Output the [X, Y] coordinate of the center of the cell containing the given text.  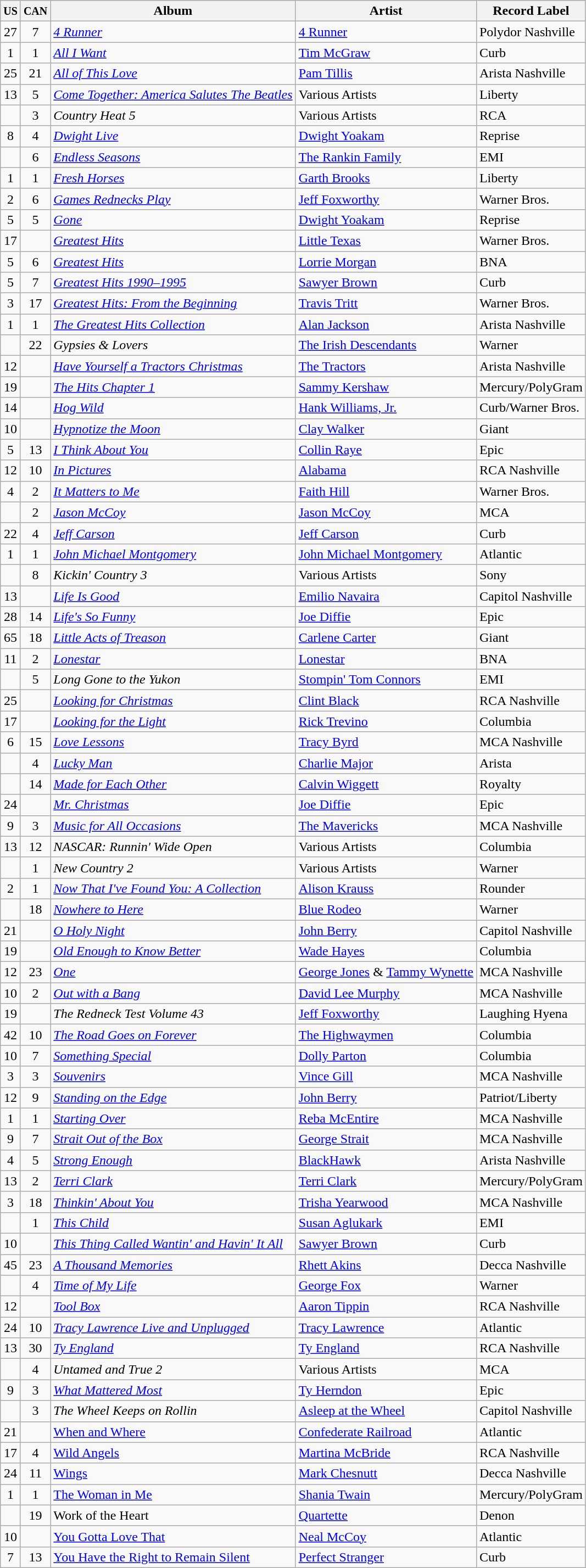
Endless Seasons [173, 157]
Lucky Man [173, 763]
Thinkin' About You [173, 1202]
Pam Tillis [386, 74]
Perfect Stranger [386, 1557]
You Gotta Love That [173, 1536]
Little Acts of Treason [173, 638]
The Tractors [386, 366]
Laughing Hyena [531, 1014]
Collin Raye [386, 450]
Gone [173, 220]
Nowhere to Here [173, 909]
Little Texas [386, 240]
Mark Chesnutt [386, 1474]
What Mattered Most [173, 1390]
O Holy Night [173, 931]
Calvin Wiggett [386, 784]
Love Lessons [173, 742]
Tracy Lawrence [386, 1328]
The Mavericks [386, 826]
65 [11, 638]
Artist [386, 11]
Gypsies & Lovers [173, 345]
New Country 2 [173, 867]
Neal McCoy [386, 1536]
Tracy Lawrence Live and Unplugged [173, 1328]
All I Want [173, 53]
Shania Twain [386, 1494]
15 [35, 742]
Fresh Horses [173, 178]
Mr. Christmas [173, 805]
Work of the Heart [173, 1515]
The Irish Descendants [386, 345]
A Thousand Memories [173, 1264]
The Highwaymen [386, 1035]
Curb/Warner Bros. [531, 408]
Tim McGraw [386, 53]
The Greatest Hits Collection [173, 324]
The Woman in Me [173, 1494]
Something Special [173, 1056]
Garth Brooks [386, 178]
Martina McBride [386, 1453]
George Jones & Tammy Wynette [386, 972]
In Pictures [173, 471]
Stompin' Tom Connors [386, 680]
Patriot/Liberty [531, 1097]
Wings [173, 1474]
RCA [531, 115]
Out with a Bang [173, 993]
Long Gone to the Yukon [173, 680]
28 [11, 617]
Travis Tritt [386, 304]
The Wheel Keeps on Rollin [173, 1411]
It Matters to Me [173, 491]
Blue Rodeo [386, 909]
Now That I've Found You: A Collection [173, 888]
Aaron Tippin [386, 1307]
Charlie Major [386, 763]
Strong Enough [173, 1160]
George Fox [386, 1286]
The Rankin Family [386, 157]
The Redneck Test Volume 43 [173, 1014]
Royalty [531, 784]
Clay Walker [386, 429]
NASCAR: Runnin' Wide Open [173, 847]
Lorrie Morgan [386, 262]
Hog Wild [173, 408]
Reba McEntire [386, 1118]
Greatest Hits: From the Beginning [173, 304]
Made for Each Other [173, 784]
All of This Love [173, 74]
45 [11, 1264]
Confederate Railroad [386, 1432]
This Child [173, 1223]
Trisha Yearwood [386, 1202]
Clint Black [386, 701]
Record Label [531, 11]
Untamed and True 2 [173, 1369]
Faith Hill [386, 491]
27 [11, 32]
30 [35, 1348]
Music for All Occasions [173, 826]
Polydor Nashville [531, 32]
You Have the Right to Remain Silent [173, 1557]
Arista [531, 763]
Emilio Navaira [386, 596]
Hypnotize the Moon [173, 429]
Susan Aglukark [386, 1223]
Standing on the Edge [173, 1097]
BlackHawk [386, 1160]
This Thing Called Wantin' and Havin' It All [173, 1244]
Games Rednecks Play [173, 199]
Come Together: America Salutes The Beatles [173, 94]
Album [173, 11]
Wild Angels [173, 1453]
Alison Krauss [386, 888]
Old Enough to Know Better [173, 951]
US [11, 11]
Quartette [386, 1515]
I Think About You [173, 450]
Dolly Parton [386, 1056]
Hank Williams, Jr. [386, 408]
Tool Box [173, 1307]
Sammy Kershaw [386, 387]
Tracy Byrd [386, 742]
Looking for Christmas [173, 701]
Alabama [386, 471]
Souvenirs [173, 1077]
Starting Over [173, 1118]
The Road Goes on Forever [173, 1035]
Country Heat 5 [173, 115]
Life Is Good [173, 596]
Wade Hayes [386, 951]
Kickin' Country 3 [173, 575]
Rick Trevino [386, 721]
Sony [531, 575]
Life's So Funny [173, 617]
Alan Jackson [386, 324]
Rounder [531, 888]
The Hits Chapter 1 [173, 387]
Looking for the Light [173, 721]
Rhett Akins [386, 1264]
Greatest Hits 1990–1995 [173, 283]
Denon [531, 1515]
Carlene Carter [386, 638]
42 [11, 1035]
George Strait [386, 1139]
David Lee Murphy [386, 993]
Vince Gill [386, 1077]
Asleep at the Wheel [386, 1411]
Dwight Live [173, 136]
CAN [35, 11]
One [173, 972]
Ty Herndon [386, 1390]
Time of My Life [173, 1286]
When and Where [173, 1432]
Have Yourself a Tractors Christmas [173, 366]
Strait Out of the Box [173, 1139]
